Scan for the cell matching the given text and deliver its [X, Y] coordinate at center. 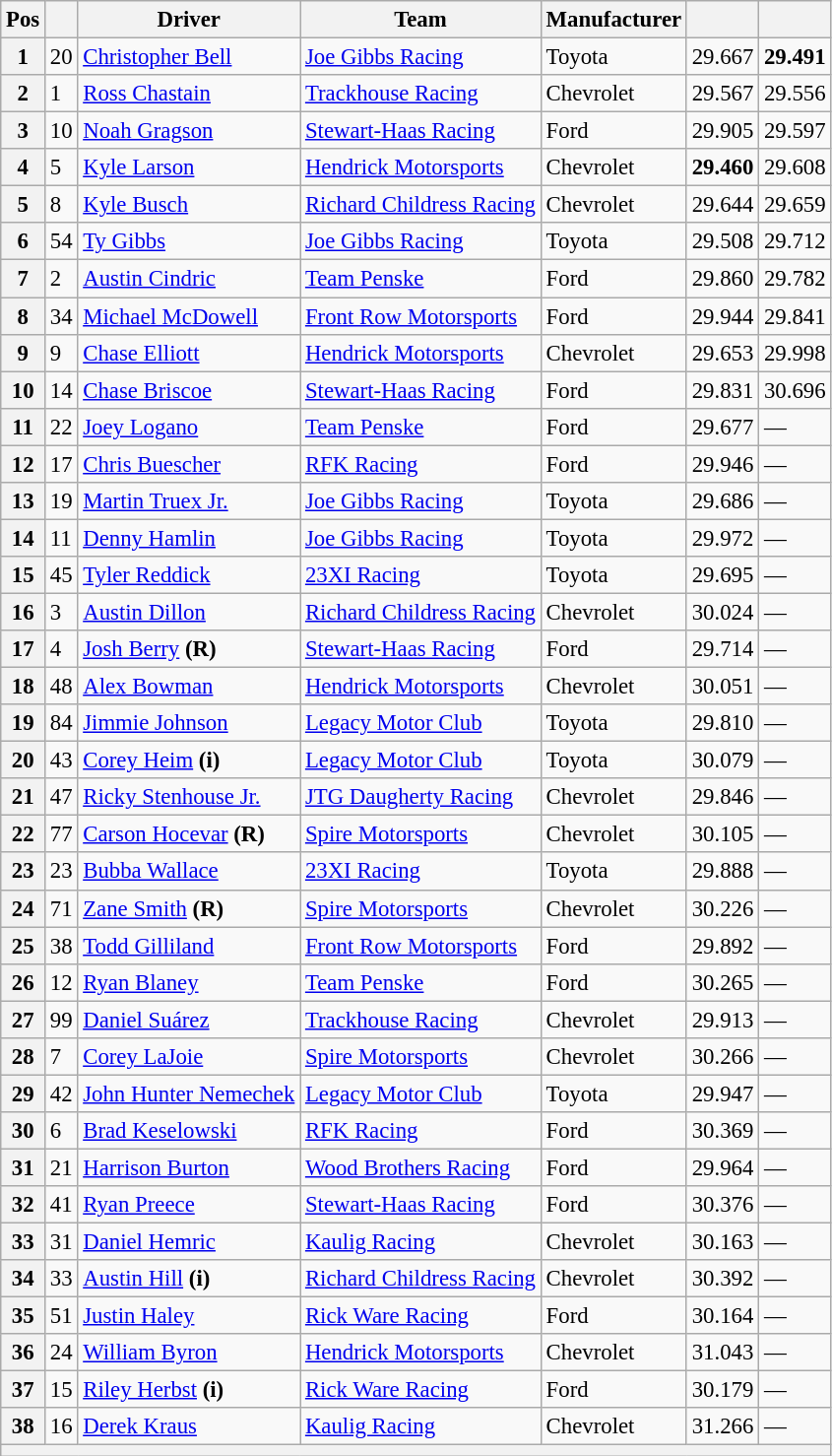
25 [24, 946]
42 [61, 1093]
29.846 [723, 797]
29.947 [723, 1093]
30 [24, 1131]
29.714 [723, 649]
Harrison Burton [189, 1167]
29.782 [796, 279]
29.597 [796, 131]
30.226 [723, 908]
29.810 [723, 723]
29.460 [723, 167]
29.888 [723, 872]
77 [61, 834]
Christopher Bell [189, 57]
Jimmie Johnson [189, 723]
28 [24, 1057]
30.105 [723, 834]
30.024 [723, 612]
27 [24, 1020]
99 [61, 1020]
29.964 [723, 1167]
Daniel Hemric [189, 1242]
29.892 [723, 946]
29 [24, 1093]
Austin Cindric [189, 279]
Josh Berry (R) [189, 649]
Bubba Wallace [189, 872]
29.556 [796, 94]
29.972 [723, 538]
Pos [24, 20]
29.998 [796, 353]
29.677 [723, 427]
32 [24, 1205]
31.266 [723, 1427]
30.163 [723, 1242]
45 [61, 575]
Todd Gilliland [189, 946]
29.913 [723, 1020]
41 [61, 1205]
Carson Hocevar (R) [189, 834]
Justin Haley [189, 1316]
29.667 [723, 57]
30.179 [723, 1390]
29.659 [796, 205]
Austin Dillon [189, 612]
Chris Buescher [189, 464]
Wood Brothers Racing [421, 1167]
13 [24, 501]
Tyler Reddick [189, 575]
47 [61, 797]
Team [421, 20]
Chase Briscoe [189, 390]
30.369 [723, 1131]
Denny Hamlin [189, 538]
29.831 [723, 390]
Kyle Larson [189, 167]
Alex Bowman [189, 687]
Corey Heim (i) [189, 761]
Ryan Preece [189, 1205]
Daniel Suárez [189, 1020]
Chase Elliott [189, 353]
37 [24, 1390]
30.265 [723, 982]
29.841 [796, 316]
Derek Kraus [189, 1427]
Austin Hill (i) [189, 1279]
29.653 [723, 353]
29.491 [796, 57]
36 [24, 1353]
30.376 [723, 1205]
William Byron [189, 1353]
35 [24, 1316]
Brad Keselowski [189, 1131]
Corey LaJoie [189, 1057]
Ty Gibbs [189, 241]
30.696 [796, 390]
29.905 [723, 131]
Zane Smith (R) [189, 908]
29.508 [723, 241]
Ricky Stenhouse Jr. [189, 797]
Riley Herbst (i) [189, 1390]
Joey Logano [189, 427]
Ross Chastain [189, 94]
29.608 [796, 167]
29.712 [796, 241]
30.079 [723, 761]
30.392 [723, 1279]
51 [61, 1316]
Ryan Blaney [189, 982]
Manufacturer [613, 20]
Kyle Busch [189, 205]
JTG Daugherty Racing [421, 797]
29.686 [723, 501]
26 [24, 982]
Martin Truex Jr. [189, 501]
43 [61, 761]
29.567 [723, 94]
29.944 [723, 316]
Michael McDowell [189, 316]
48 [61, 687]
John Hunter Nemechek [189, 1093]
30.164 [723, 1316]
84 [61, 723]
18 [24, 687]
31.043 [723, 1353]
29.695 [723, 575]
54 [61, 241]
30.051 [723, 687]
30.266 [723, 1057]
Driver [189, 20]
29.860 [723, 279]
29.644 [723, 205]
71 [61, 908]
Noah Gragson [189, 131]
29.946 [723, 464]
